From the cell containing the given text, extract its center point as (X, Y) coordinate. 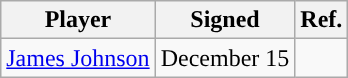
Player (78, 20)
December 15 (225, 58)
Ref. (322, 20)
Signed (225, 20)
James Johnson (78, 58)
